Locate the cell with the specified text and output its (X, Y) center coordinate. 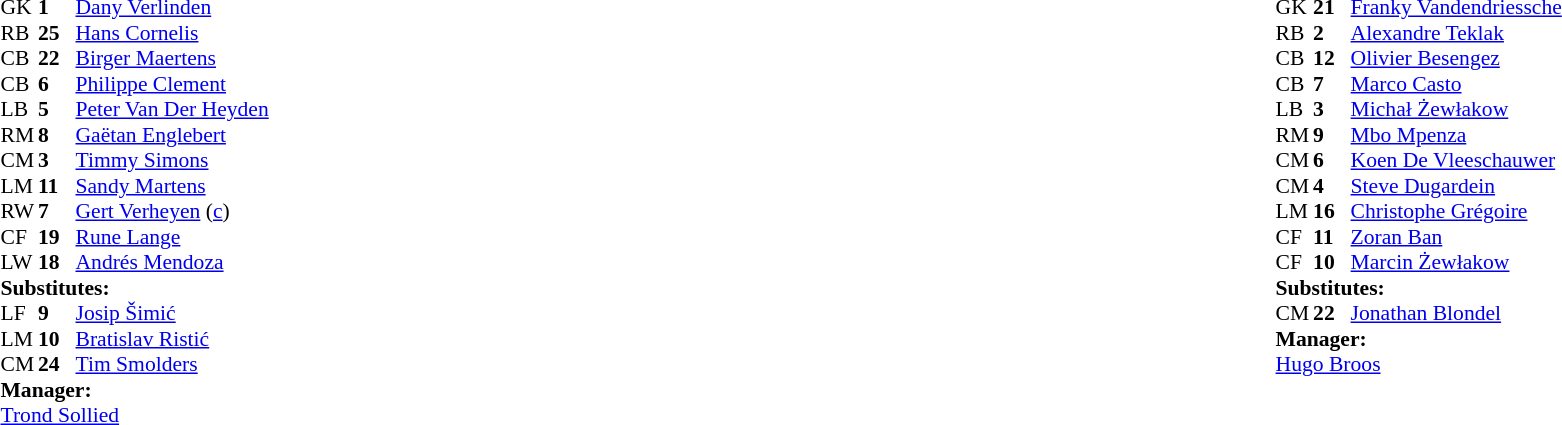
Bratislav Ristić (172, 339)
Rune Lange (172, 237)
Marcin Żewłakow (1456, 263)
LW (19, 263)
12 (1332, 59)
Timmy Simons (172, 161)
5 (57, 109)
RW (19, 211)
Sandy Martens (172, 186)
Steve Dugardein (1456, 186)
Josip Šimić (172, 313)
Alexandre Teklak (1456, 33)
19 (57, 237)
LF (19, 313)
Andrés Mendoza (172, 263)
Hugo Broos (1419, 365)
Christophe Grégoire (1456, 211)
Olivier Besengez (1456, 59)
Peter Van Der Heyden (172, 109)
Zoran Ban (1456, 237)
Philippe Clement (172, 84)
Jonathan Blondel (1456, 313)
Tim Smolders (172, 365)
Marco Casto (1456, 84)
Birger Maertens (172, 59)
Gert Verheyen (c) (172, 211)
Hans Cornelis (172, 33)
Mbo Mpenza (1456, 135)
Michał Żewłakow (1456, 109)
18 (57, 263)
24 (57, 365)
8 (57, 135)
Koen De Vleeschauwer (1456, 161)
4 (1332, 186)
16 (1332, 211)
2 (1332, 33)
25 (57, 33)
Gaëtan Englebert (172, 135)
